Identify which cell holds the provided text, then report its (x, y) central coordinate. 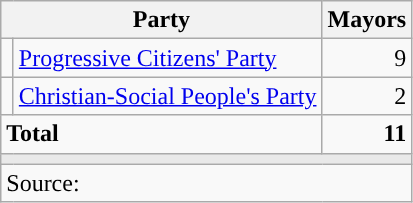
Total (162, 134)
2 (367, 96)
Christian-Social People's Party (168, 96)
11 (367, 134)
9 (367, 58)
Source: (206, 183)
Mayors (367, 20)
Progressive Citizens' Party (168, 58)
Party (162, 20)
